Extract the [X, Y] coordinate from the center of the cell holding the provided text.  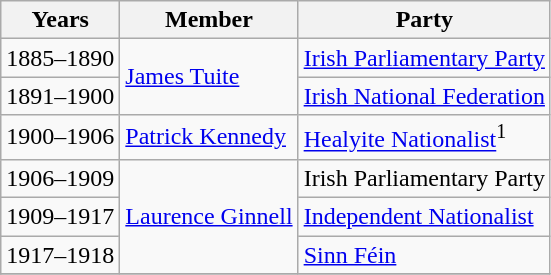
1917–1918 [60, 255]
Years [60, 20]
1909–1917 [60, 217]
Party [424, 20]
Patrick Kennedy [209, 138]
Irish National Federation [424, 96]
1885–1890 [60, 58]
Independent Nationalist [424, 217]
1906–1909 [60, 178]
1900–1906 [60, 138]
James Tuite [209, 77]
1891–1900 [60, 96]
Healyite Nationalist1 [424, 138]
Member [209, 20]
Sinn Féin [424, 255]
Laurence Ginnell [209, 216]
